Identify which cell holds the provided text, then report its [x, y] central coordinate. 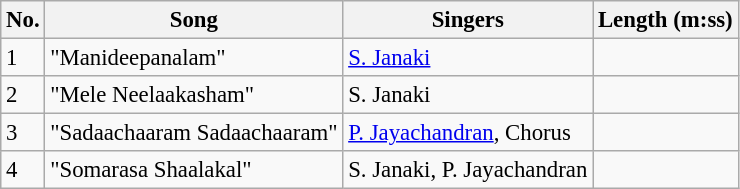
P. Jayachandran, Chorus [468, 133]
S. Janaki, P. Jayachandran [468, 170]
3 [23, 133]
Song [194, 20]
"Manideepanalam" [194, 58]
"Mele Neelaakasham" [194, 95]
"Somarasa Shaalakal" [194, 170]
"Sadaachaaram Sadaachaaram" [194, 133]
No. [23, 20]
2 [23, 95]
4 [23, 170]
Length (m:ss) [666, 20]
Singers [468, 20]
1 [23, 58]
